Search for the cell housing the specified text and yield its (X, Y) center coordinate. 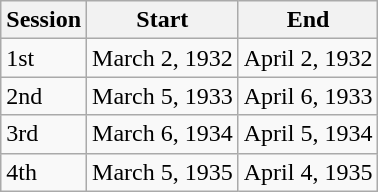
March 2, 1932 (163, 58)
End (308, 20)
March 5, 1935 (163, 172)
April 2, 1932 (308, 58)
3rd (44, 134)
Start (163, 20)
April 6, 1933 (308, 96)
March 5, 1933 (163, 96)
April 4, 1935 (308, 172)
March 6, 1934 (163, 134)
1st (44, 58)
2nd (44, 96)
April 5, 1934 (308, 134)
4th (44, 172)
Session (44, 20)
